Capture the cell that displays the provided text and extract its [x, y] central coordinate. 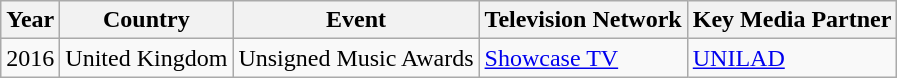
Key Media Partner [792, 20]
UNILAD [792, 58]
Television Network [583, 20]
Unsigned Music Awards [356, 58]
Country [146, 20]
Year [30, 20]
Event [356, 20]
2016 [30, 58]
Showcase TV [583, 58]
United Kingdom [146, 58]
